Output the (X, Y) coordinate of the center of the cell containing the given text.  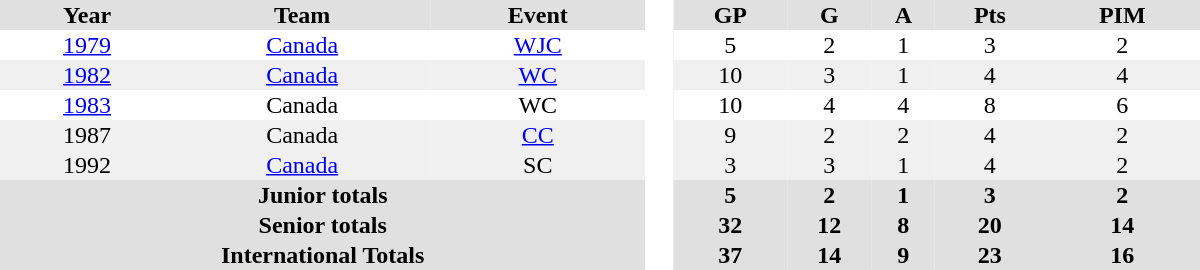
23 (990, 255)
CC (538, 135)
Team (302, 15)
1982 (87, 75)
16 (1122, 255)
Junior totals (322, 195)
International Totals (322, 255)
PIM (1122, 15)
GP (731, 15)
20 (990, 225)
12 (829, 225)
1992 (87, 165)
G (829, 15)
Senior totals (322, 225)
1987 (87, 135)
A (904, 15)
Event (538, 15)
37 (731, 255)
Year (87, 15)
Pts (990, 15)
32 (731, 225)
1979 (87, 45)
WJC (538, 45)
SC (538, 165)
6 (1122, 105)
1983 (87, 105)
